Locate the cell with the specified text and output its (X, Y) center coordinate. 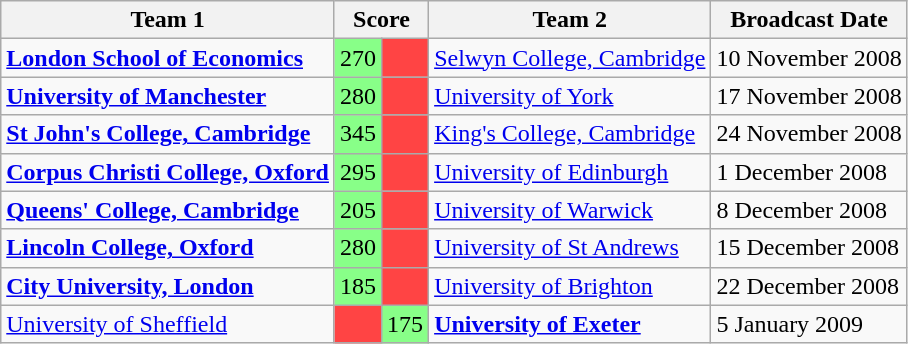
University of Brighton (570, 286)
185 (358, 286)
University of Warwick (570, 210)
10 November 2008 (809, 58)
Selwyn College, Cambridge (570, 58)
Lincoln College, Oxford (168, 248)
Team 1 (168, 20)
King's College, Cambridge (570, 134)
175 (406, 324)
Queens' College, Cambridge (168, 210)
8 December 2008 (809, 210)
London School of Economics (168, 58)
5 January 2009 (809, 324)
University of Edinburgh (570, 172)
1 December 2008 (809, 172)
Score (381, 20)
City University, London (168, 286)
St John's College, Cambridge (168, 134)
345 (358, 134)
22 December 2008 (809, 286)
17 November 2008 (809, 96)
University of York (570, 96)
University of Exeter (570, 324)
Team 2 (570, 20)
15 December 2008 (809, 248)
295 (358, 172)
Corpus Christi College, Oxford (168, 172)
270 (358, 58)
University of Manchester (168, 96)
Broadcast Date (809, 20)
205 (358, 210)
University of Sheffield (168, 324)
24 November 2008 (809, 134)
University of St Andrews (570, 248)
